Search for the cell housing the specified text and yield its [X, Y] center coordinate. 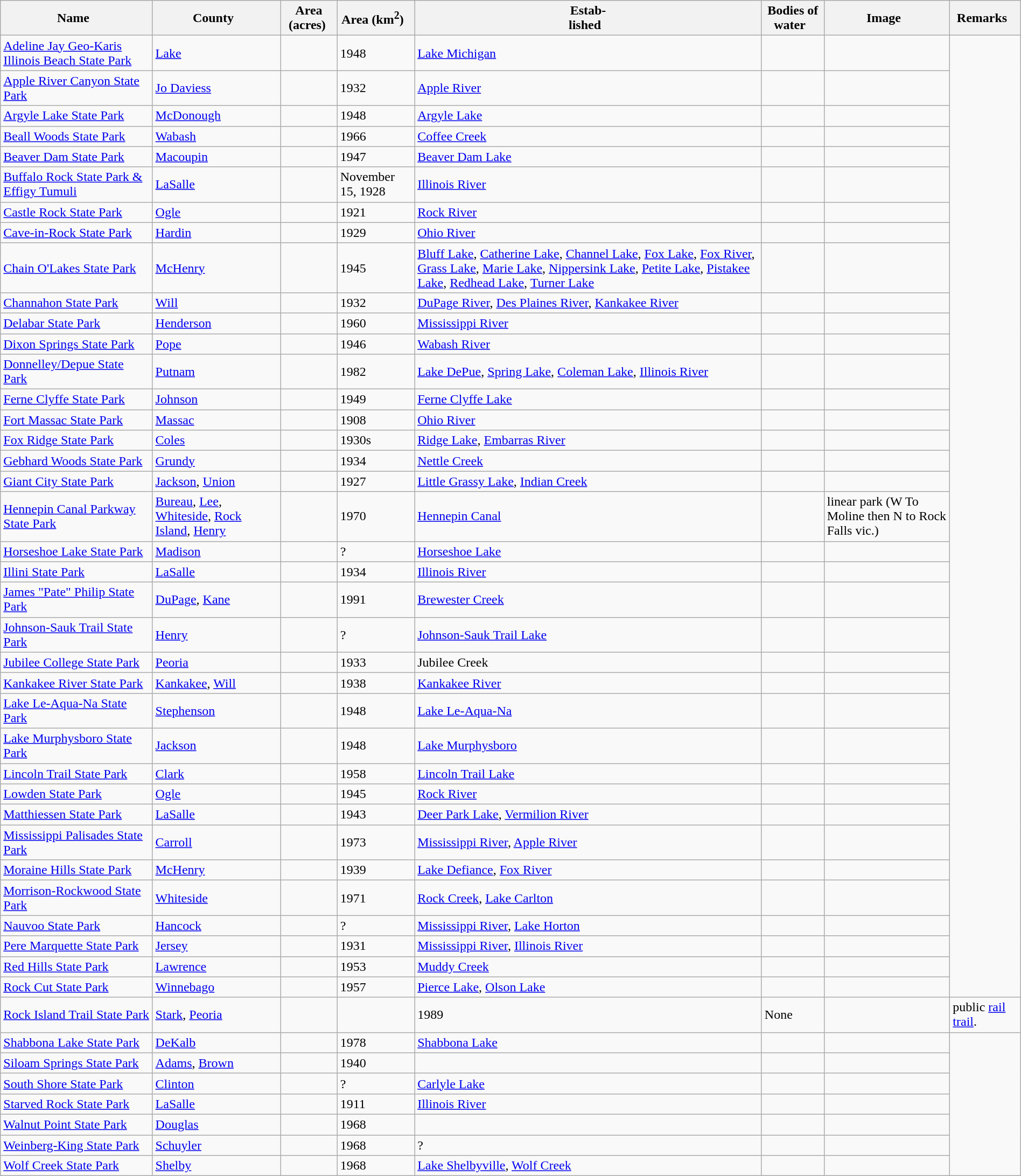
Beall Woods State Park [76, 136]
Lowden State Park [76, 794]
Ridge Lake, Embarras River [588, 440]
1940 [376, 1063]
Morrison-Rockwood State Park [76, 898]
1960 [376, 323]
South Shore State Park [76, 1083]
Madison [216, 551]
Macoupin [216, 157]
Wabash [216, 136]
Nauvoo State Park [76, 926]
Henderson [216, 323]
Rock Cut State Park [76, 987]
Will [216, 303]
Beaver Dam State Park [76, 157]
DuPage River, Des Plaines River, Kankakee River [588, 303]
Shabbona Lake [588, 1042]
Weinberg-King State Park [76, 1145]
Buffalo Rock State Park & Effigy Tumuli [76, 184]
Apple River [588, 88]
Illini State Park [76, 572]
Matthiessen State Park [76, 815]
Giant City State Park [76, 481]
Donnelley/Depue State Park [76, 372]
Clinton [216, 1083]
Jubilee Creek [588, 662]
Red Hills State Park [76, 967]
1991 [376, 600]
Gebhard Woods State Park [76, 461]
Castle Rock State Park [76, 212]
DuPage, Kane [216, 600]
Dixon Springs State Park [76, 344]
November 15, 1928 [376, 184]
None [793, 1014]
Winnebago [216, 987]
Stephenson [216, 711]
1927 [376, 481]
Kankakee, Will [216, 683]
Kankakee River State Park [76, 683]
1957 [376, 987]
Lake [216, 53]
Henry [216, 634]
1931 [376, 946]
Beaver Dam Lake [588, 157]
1973 [376, 842]
Jo Daviess [216, 88]
Lake Michigan [588, 53]
Carroll [216, 842]
Putnam [216, 372]
Lincoln Trail Lake [588, 774]
Kankakee River [588, 683]
Horseshoe Lake [588, 551]
Mississippi Palisades State Park [76, 842]
Carlyle Lake [588, 1083]
Mississippi River [588, 323]
Johnson-Sauk Trail State Park [76, 634]
Mississippi River, Lake Horton [588, 926]
Argyle Lake State Park [76, 116]
Jersey [216, 946]
Starved Rock State Park [76, 1104]
Jackson [216, 745]
Shelby [216, 1166]
Hennepin Canal Parkway State Park [76, 516]
Nettle Creek [588, 461]
Image [887, 18]
Pierce Lake, Olson Lake [588, 987]
Delabar State Park [76, 323]
James "Pate" Philip State Park [76, 600]
1946 [376, 344]
Ferne Clyffe Lake [588, 400]
Lake Le-Aqua-Na State Park [76, 711]
Adeline Jay Geo-Karis Illinois Beach State Park [76, 53]
Bureau, Lee, Whiteside, Rock Island, Henry [216, 516]
Channahon State Park [76, 303]
1939 [376, 870]
McDonough [216, 116]
Clark [216, 774]
Coles [216, 440]
Lake DePue, Spring Lake, Coleman Lake, Illinois River [588, 372]
Pope [216, 344]
Shabbona Lake State Park [76, 1042]
Mississippi River, Apple River [588, 842]
Wabash River [588, 344]
1908 [376, 420]
Mississippi River, Illinois River [588, 946]
Hennepin Canal [588, 516]
Hardin [216, 233]
Lawrence [216, 967]
Grundy [216, 461]
Hancock [216, 926]
1929 [376, 233]
Cave-in-Rock State Park [76, 233]
Moraine Hills State Park [76, 870]
Chain O'Lakes State Park [76, 268]
1943 [376, 815]
Siloam Springs State Park [76, 1063]
Fox Ridge State Park [76, 440]
1947 [376, 157]
Walnut Point State Park [76, 1124]
Remarks [985, 18]
County [216, 18]
Muddy Creek [588, 967]
Lake Murphysboro State Park [76, 745]
1978 [376, 1042]
1958 [376, 774]
Horseshoe Lake State Park [76, 551]
public rail trail. [985, 1014]
Whiteside [216, 898]
1933 [376, 662]
Little Grassy Lake, Indian Creek [588, 481]
Wolf Creek State Park [76, 1166]
Bodies of water [793, 18]
Estab-lished [588, 18]
Johnson-Sauk Trail Lake [588, 634]
1911 [376, 1104]
Massac [216, 420]
1989 [588, 1014]
Johnson [216, 400]
Stark, Peoria [216, 1014]
Apple River Canyon State Park [76, 88]
Name [76, 18]
Douglas [216, 1124]
DeKalb [216, 1042]
1982 [376, 372]
Lake Defiance, Fox River [588, 870]
1921 [376, 212]
1966 [376, 136]
Argyle Lake [588, 116]
Rock Island Trail State Park [76, 1014]
Lake Shelbyville, Wolf Creek [588, 1166]
Pere Marquette State Park [76, 946]
Schuyler [216, 1145]
Peoria [216, 662]
Lincoln Trail State Park [76, 774]
Jubilee College State Park [76, 662]
1938 [376, 683]
Coffee Creek [588, 136]
1949 [376, 400]
Rock Creek, Lake Carlton [588, 898]
Area (km2) [376, 18]
Ferne Clyffe State Park [76, 400]
Deer Park Lake, Vermilion River [588, 815]
Lake Le-Aqua-Na [588, 711]
Area (acres) [309, 18]
Brewester Creek [588, 600]
1970 [376, 516]
Fort Massac State Park [76, 420]
1953 [376, 967]
1930s [376, 440]
1971 [376, 898]
Adams, Brown [216, 1063]
linear park (W To Moline then N to Rock Falls vic.) [887, 516]
Lake Murphysboro [588, 745]
Jackson, Union [216, 481]
